For the text-containing cell, return its midpoint in [x, y] coordinate format. 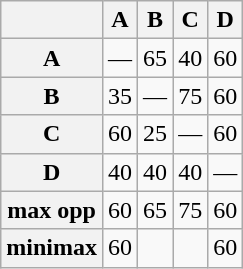
25 [156, 134]
max opp [52, 210]
35 [120, 96]
minimax [52, 248]
